Extract the (X, Y) coordinate from the center of the cell holding the provided text.  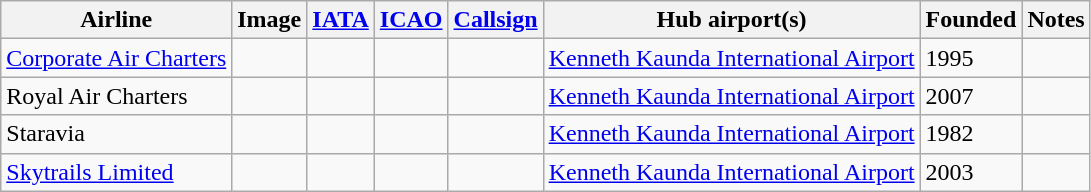
Corporate Air Charters (116, 58)
Staravia (116, 134)
1995 (971, 58)
Notes (1056, 20)
2007 (971, 96)
Skytrails Limited (116, 172)
2003 (971, 172)
Image (270, 20)
Royal Air Charters (116, 96)
IATA (341, 20)
Airline (116, 20)
Founded (971, 20)
ICAO (411, 20)
1982 (971, 134)
Hub airport(s) (732, 20)
Callsign (496, 20)
